Capture the cell that displays the provided text and extract its [x, y] central coordinate. 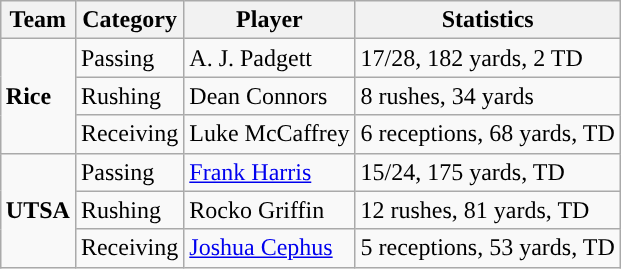
Joshua Cephus [270, 248]
A. J. Padgett [270, 58]
6 receptions, 68 yards, TD [488, 134]
15/24, 175 yards, TD [488, 172]
Rocko Griffin [270, 210]
Player [270, 20]
Rice [38, 96]
8 rushes, 34 yards [488, 96]
17/28, 182 yards, 2 TD [488, 58]
UTSA [38, 210]
Statistics [488, 20]
12 rushes, 81 yards, TD [488, 210]
Category [129, 20]
Dean Connors [270, 96]
Frank Harris [270, 172]
Luke McCaffrey [270, 134]
Team [38, 20]
5 receptions, 53 yards, TD [488, 248]
